Locate the cell with the specified text and output its (x, y) center coordinate. 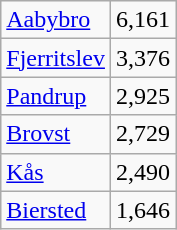
2,729 (142, 134)
Brovst (56, 134)
Biersted (56, 210)
3,376 (142, 58)
Pandrup (56, 96)
2,490 (142, 172)
Kås (56, 172)
2,925 (142, 96)
6,161 (142, 20)
Fjerritslev (56, 58)
1,646 (142, 210)
Aabybro (56, 20)
